Search for the cell housing the specified text and yield its [X, Y] center coordinate. 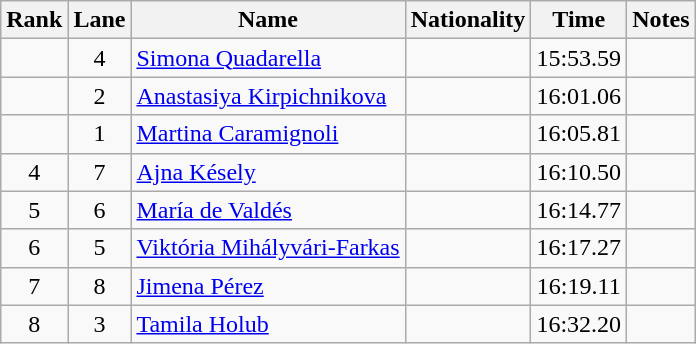
2 [100, 96]
Simona Quadarella [268, 58]
16:19.11 [579, 286]
María de Valdés [268, 210]
Name [268, 20]
Jimena Pérez [268, 286]
Tamila Holub [268, 324]
3 [100, 324]
16:32.20 [579, 324]
16:10.50 [579, 172]
16:01.06 [579, 96]
Anastasiya Kirpichnikova [268, 96]
Rank [34, 20]
Ajna Késely [268, 172]
Martina Caramignoli [268, 134]
Lane [100, 20]
16:05.81 [579, 134]
Time [579, 20]
15:53.59 [579, 58]
Viktória Mihályvári-Farkas [268, 248]
1 [100, 134]
16:17.27 [579, 248]
Notes [661, 20]
16:14.77 [579, 210]
Nationality [468, 20]
